Find where the given text appears and provide that cell's center as [X, Y] coordinate. 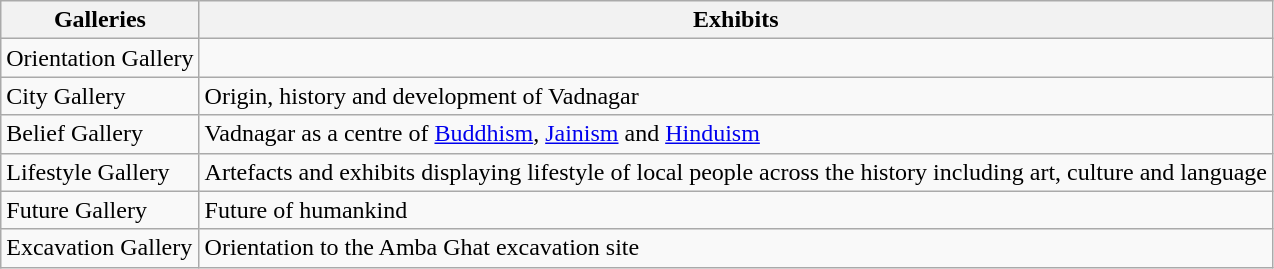
Orientation Gallery [100, 58]
Future Gallery [100, 210]
Lifestyle Gallery [100, 172]
Vadnagar as a centre of Buddhism, Jainism and Hinduism [736, 134]
Orientation to the Amba Ghat excavation site [736, 248]
Excavation Gallery [100, 248]
Artefacts and exhibits displaying lifestyle of local people across the history including art, culture and language [736, 172]
Galleries [100, 20]
Future of humankind [736, 210]
City Gallery [100, 96]
Belief Gallery [100, 134]
Origin, history and development of Vadnagar [736, 96]
Exhibits [736, 20]
